For the text-containing cell, return its midpoint in [x, y] coordinate format. 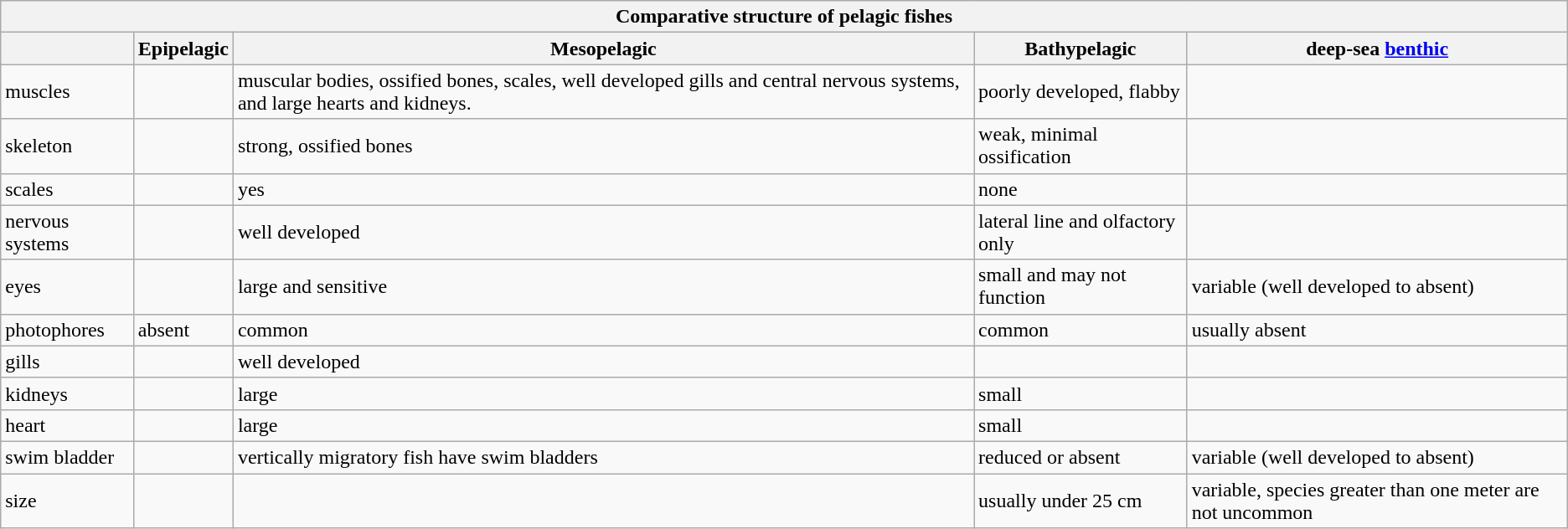
absent [183, 330]
photophores [67, 330]
variable, species greater than one meter are not uncommon [1377, 501]
swim bladder [67, 457]
nervous systems [67, 233]
muscular bodies, ossified bones, scales, well developed gills and central nervous systems, and large hearts and kidneys. [603, 92]
eyes [67, 286]
gills [67, 362]
Bathypelagic [1081, 49]
kidneys [67, 393]
weak, minimal ossification [1081, 146]
Comparative structure of pelagic fishes [784, 17]
yes [603, 189]
small and may not function [1081, 286]
usually under 25 cm [1081, 501]
reduced or absent [1081, 457]
deep-sea benthic [1377, 49]
usually absent [1377, 330]
heart [67, 425]
poorly developed, flabby [1081, 92]
Epipelagic [183, 49]
vertically migratory fish have swim bladders [603, 457]
size [67, 501]
none [1081, 189]
large and sensitive [603, 286]
skeleton [67, 146]
Mesopelagic [603, 49]
scales [67, 189]
muscles [67, 92]
strong, ossified bones [603, 146]
lateral line and olfactory only [1081, 233]
